Return the [X, Y] coordinate for the center point of the cell that contains the specified text.  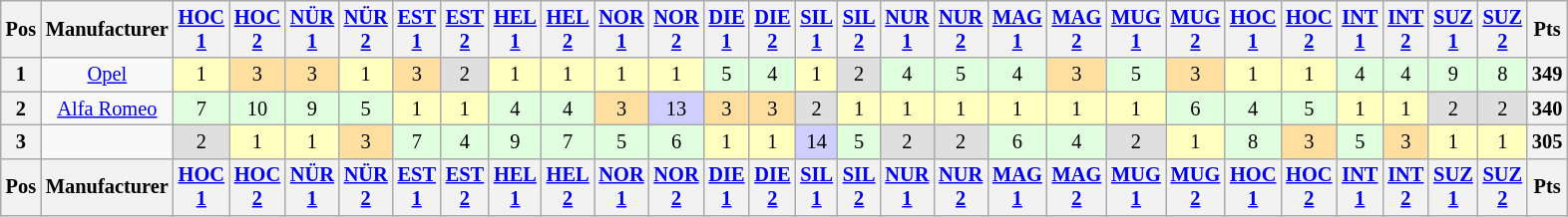
349 [1547, 75]
340 [1547, 108]
Alfa Romeo [108, 108]
13 [676, 108]
Opel [108, 75]
14 [816, 141]
10 [257, 108]
305 [1547, 141]
